Provide the [x, y] coordinate of the cell's center where the given text is located.  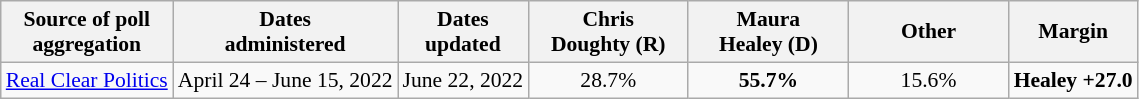
Real Clear Politics [87, 80]
MauraHealey (D) [768, 32]
June 22, 2022 [464, 80]
ChrisDoughty (R) [608, 32]
55.7% [768, 80]
Datesadministered [286, 32]
Healey +27.0 [1074, 80]
Other [928, 32]
Source of pollaggregation [87, 32]
Datesupdated [464, 32]
Margin [1074, 32]
28.7% [608, 80]
April 24 – June 15, 2022 [286, 80]
15.6% [928, 80]
